Search for the cell housing the specified text and yield its [x, y] center coordinate. 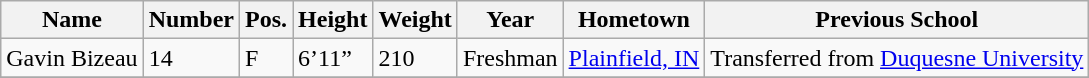
Weight [415, 20]
Plainfield, IN [634, 58]
14 [191, 58]
Gavin Bizeau [72, 58]
Freshman [510, 58]
6’11” [333, 58]
Transferred from Duquesne University [897, 58]
Year [510, 20]
Height [333, 20]
Hometown [634, 20]
Number [191, 20]
210 [415, 58]
Previous School [897, 20]
F [266, 58]
Name [72, 20]
Pos. [266, 20]
